Find where the given text appears and provide that cell's center as (x, y) coordinate. 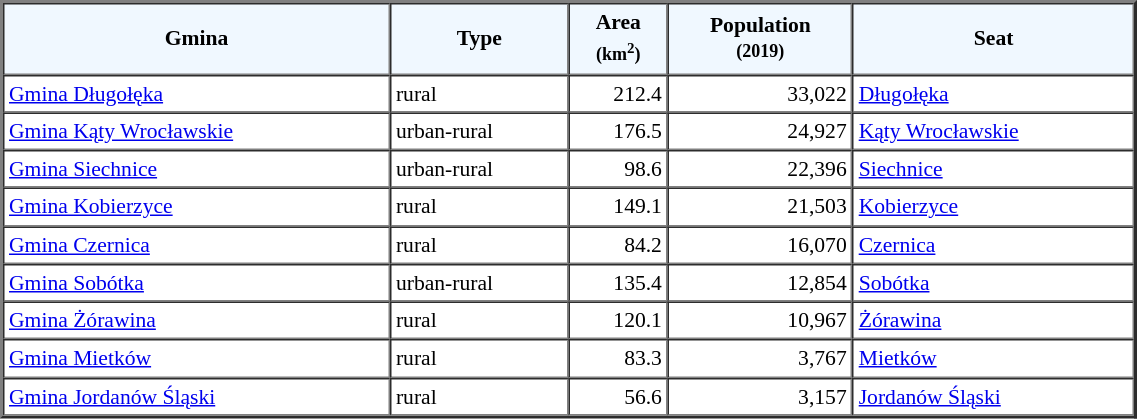
21,503 (760, 207)
Długołęka (994, 93)
Gmina Żórawina (196, 321)
3,157 (760, 396)
Gmina Czernica (196, 245)
Type (480, 38)
98.6 (618, 169)
149.1 (618, 207)
84.2 (618, 245)
Gmina Długołęka (196, 93)
56.6 (618, 396)
Gmina Kąty Wrocławskie (196, 131)
16,070 (760, 245)
120.1 (618, 321)
Kąty Wrocławskie (994, 131)
Population(2019) (760, 38)
12,854 (760, 283)
33,022 (760, 93)
Gmina Jordanów Śląski (196, 396)
Mietków (994, 359)
Seat (994, 38)
10,967 (760, 321)
Siechnice (994, 169)
24,927 (760, 131)
Gmina Siechnice (196, 169)
Gmina Sobótka (196, 283)
22,396 (760, 169)
Gmina Kobierzyce (196, 207)
3,767 (760, 359)
Sobótka (994, 283)
Czernica (994, 245)
Jordanów Śląski (994, 396)
176.5 (618, 131)
Żórawina (994, 321)
Kobierzyce (994, 207)
Gmina Mietków (196, 359)
212.4 (618, 93)
135.4 (618, 283)
Area(km2) (618, 38)
83.3 (618, 359)
Gmina (196, 38)
